Return the (X, Y) coordinate for the center point of the cell that contains the specified text.  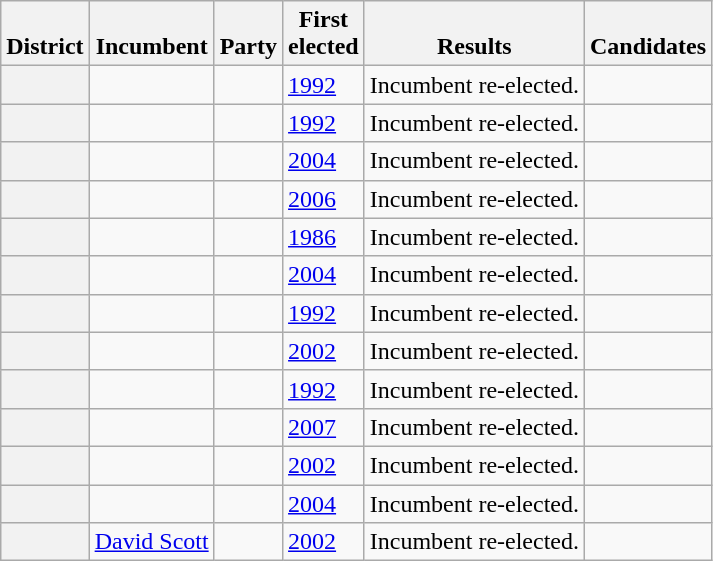
2007 (324, 427)
2006 (324, 199)
Incumbent (152, 34)
Firstelected (324, 34)
1986 (324, 237)
David Scott (152, 542)
District (45, 34)
Party (248, 34)
Candidates (648, 34)
Results (474, 34)
